Identify which cell holds the provided text, then report its (x, y) central coordinate. 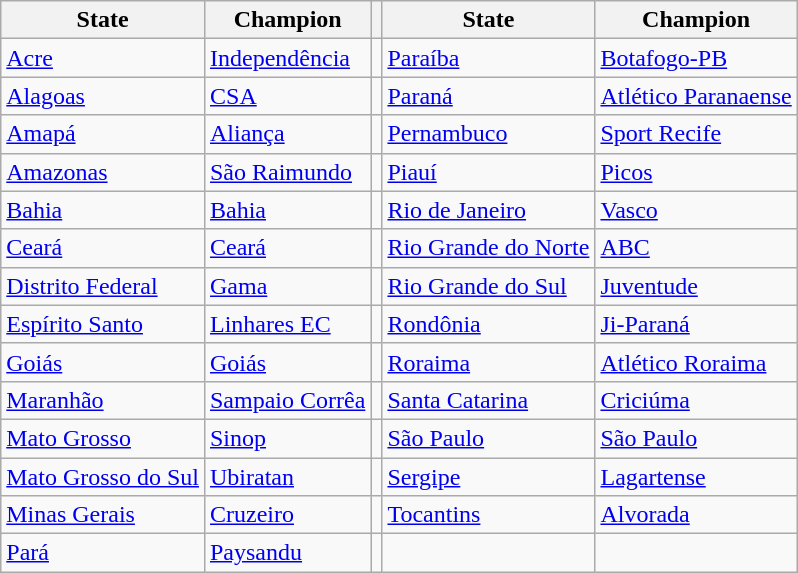
Paraíba (488, 58)
Criciúma (696, 400)
Mato Grosso do Sul (103, 477)
Rio Grande do Sul (488, 286)
Gama (287, 286)
Amazonas (103, 172)
Maranhão (103, 400)
Minas Gerais (103, 515)
Sergipe (488, 477)
Paysandu (287, 553)
Rio Grande do Norte (488, 248)
Sport Recife (696, 134)
Cruzeiro (287, 515)
Atlético Roraima (696, 362)
São Raimundo (287, 172)
Distrito Federal (103, 286)
Piauí (488, 172)
Rondônia (488, 324)
Lagartense (696, 477)
Rio de Janeiro (488, 210)
Pará (103, 553)
Alagoas (103, 96)
Botafogo-PB (696, 58)
Juventude (696, 286)
Espírito Santo (103, 324)
Paraná (488, 96)
Tocantins (488, 515)
Santa Catarina (488, 400)
Atlético Paranaense (696, 96)
Independência (287, 58)
Ubiratan (287, 477)
Pernambuco (488, 134)
Acre (103, 58)
Vasco (696, 210)
Amapá (103, 134)
Linhares EC (287, 324)
Ji-Paraná (696, 324)
ABC (696, 248)
Sampaio Corrêa (287, 400)
CSA (287, 96)
Alvorada (696, 515)
Aliança (287, 134)
Picos (696, 172)
Roraima (488, 362)
Sinop (287, 438)
Mato Grosso (103, 438)
